Search for the cell housing the specified text and yield its [x, y] center coordinate. 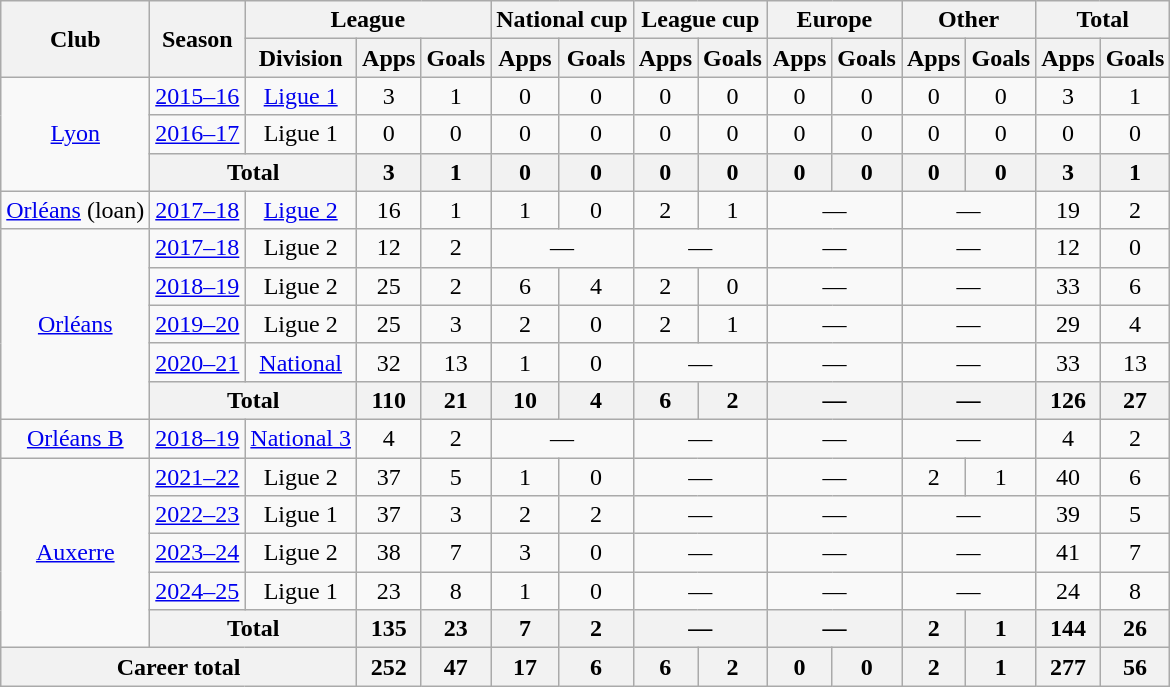
Other [969, 20]
29 [1068, 324]
27 [1135, 400]
110 [389, 400]
National cup [562, 20]
16 [389, 210]
38 [389, 553]
24 [1068, 591]
2022–23 [198, 515]
39 [1068, 515]
Orléans [76, 324]
2019–20 [198, 324]
Career total [179, 667]
2023–24 [198, 553]
Europe [834, 20]
Season [198, 39]
26 [1135, 629]
2016–17 [198, 134]
17 [525, 667]
Orléans B [76, 438]
277 [1068, 667]
41 [1068, 553]
135 [389, 629]
47 [456, 667]
2021–22 [198, 477]
144 [1068, 629]
10 [525, 400]
Lyon [76, 134]
Division [301, 58]
252 [389, 667]
Club [76, 39]
56 [1135, 667]
2020–21 [198, 362]
2015–16 [198, 96]
Auxerre [76, 553]
19 [1068, 210]
National [301, 362]
League cup [700, 20]
21 [456, 400]
2024–25 [198, 591]
Orléans (loan) [76, 210]
32 [389, 362]
League [368, 20]
40 [1068, 477]
National 3 [301, 438]
126 [1068, 400]
